Identify which cell holds the provided text, then report its (x, y) central coordinate. 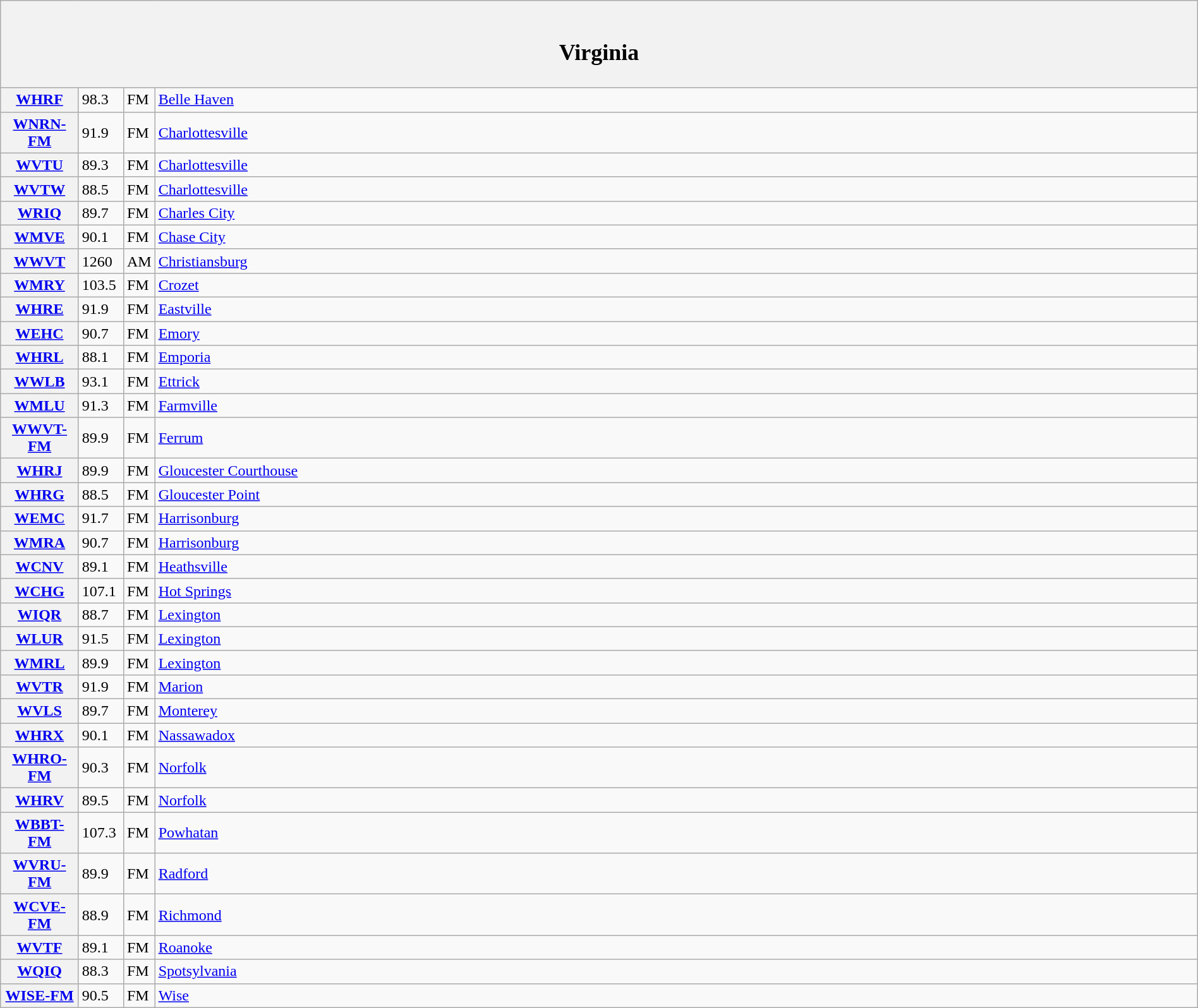
WWVT-FM (40, 438)
Powhatan (676, 832)
WHRF (40, 100)
WEHC (40, 333)
WCNV (40, 567)
WIQR (40, 615)
Heathsville (676, 567)
90.5 (101, 995)
Ferrum (676, 438)
98.3 (101, 100)
WHRG (40, 495)
91.7 (101, 519)
Emory (676, 333)
91.3 (101, 405)
91.5 (101, 639)
Crozet (676, 285)
WMRA (40, 543)
103.5 (101, 285)
Wise (676, 995)
Christiansburg (676, 261)
WVLS (40, 711)
Roanoke (676, 947)
Gloucester Courthouse (676, 471)
WMLU (40, 405)
Hot Springs (676, 591)
Eastville (676, 309)
WEMC (40, 519)
WMVE (40, 237)
89.3 (101, 165)
Spotsylvania (676, 971)
89.5 (101, 800)
WVTU (40, 165)
93.1 (101, 381)
WHRJ (40, 471)
WVRU-FM (40, 874)
WBBT-FM (40, 832)
Marion (676, 687)
AM (139, 261)
Monterey (676, 711)
WHRV (40, 800)
88.1 (101, 357)
Charles City (676, 213)
WVTR (40, 687)
Belle Haven (676, 100)
WWVT (40, 261)
88.3 (101, 971)
107.1 (101, 591)
88.7 (101, 615)
WRIQ (40, 213)
88.9 (101, 915)
Chase City (676, 237)
WQIQ (40, 971)
WHRL (40, 357)
Virginia (599, 44)
WNRN-FM (40, 133)
Emporia (676, 357)
Radford (676, 874)
Ettrick (676, 381)
WHRE (40, 309)
WMRY (40, 285)
WISE-FM (40, 995)
Gloucester Point (676, 495)
Richmond (676, 915)
WHRO-FM (40, 768)
1260 (101, 261)
WVTW (40, 189)
WVTF (40, 947)
Nassawadox (676, 735)
WMRL (40, 663)
107.3 (101, 832)
WWLB (40, 381)
WLUR (40, 639)
WCVE-FM (40, 915)
90.3 (101, 768)
Farmville (676, 405)
WCHG (40, 591)
WHRX (40, 735)
